From the cell containing the given text, extract its center point as [X, Y] coordinate. 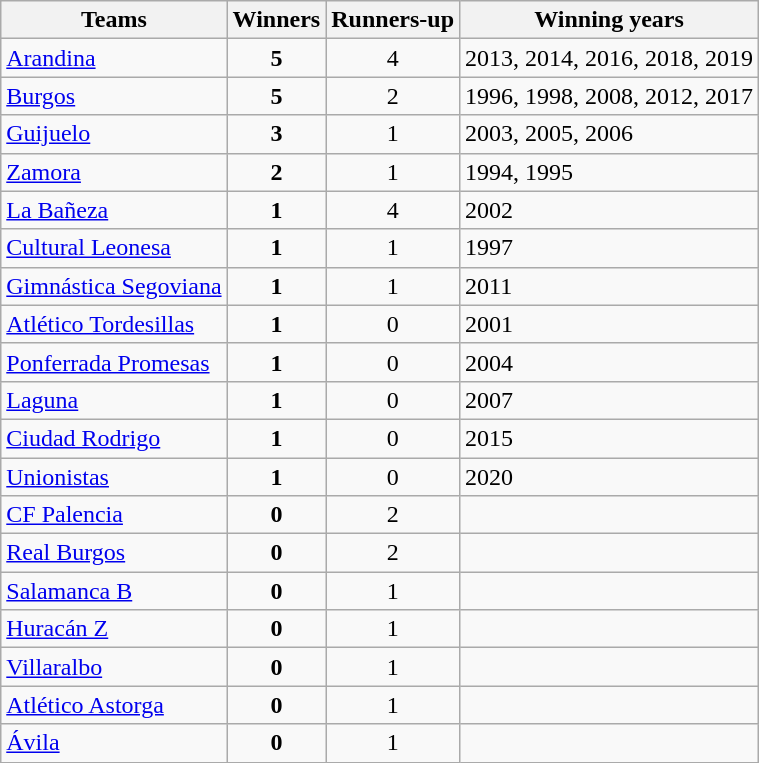
2013, 2014, 2016, 2018, 2019 [610, 58]
Cultural Leonesa [114, 248]
Teams [114, 20]
Huracán Z [114, 629]
Runners-up [393, 20]
2001 [610, 324]
3 [276, 134]
2002 [610, 210]
2007 [610, 400]
Winners [276, 20]
Salamanca B [114, 591]
Gimnástica Segoviana [114, 286]
2003, 2005, 2006 [610, 134]
1994, 1995 [610, 172]
Ciudad Rodrigo [114, 438]
Zamora [114, 172]
Guijuelo [114, 134]
2015 [610, 438]
Ávila [114, 743]
Atlético Tordesillas [114, 324]
2004 [610, 362]
Unionistas [114, 477]
1997 [610, 248]
Ponferrada Promesas [114, 362]
2020 [610, 477]
Real Burgos [114, 553]
Laguna [114, 400]
Winning years [610, 20]
CF Palencia [114, 515]
Villaralbo [114, 667]
Atlético Astorga [114, 705]
La Bañeza [114, 210]
1996, 1998, 2008, 2012, 2017 [610, 96]
Arandina [114, 58]
Burgos [114, 96]
2011 [610, 286]
